Extract the [X, Y] coordinate from the center of the cell holding the provided text.  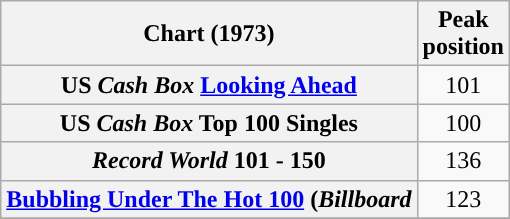
Peakposition [463, 34]
Record World 101 - 150 [209, 161]
101 [463, 85]
Bubbling Under The Hot 100 (Billboard [209, 199]
123 [463, 199]
Chart (1973) [209, 34]
US Cash Box Looking Ahead [209, 85]
100 [463, 123]
US Cash Box Top 100 Singles [209, 123]
136 [463, 161]
